Scan for the cell matching the given text and deliver its [X, Y] coordinate at center. 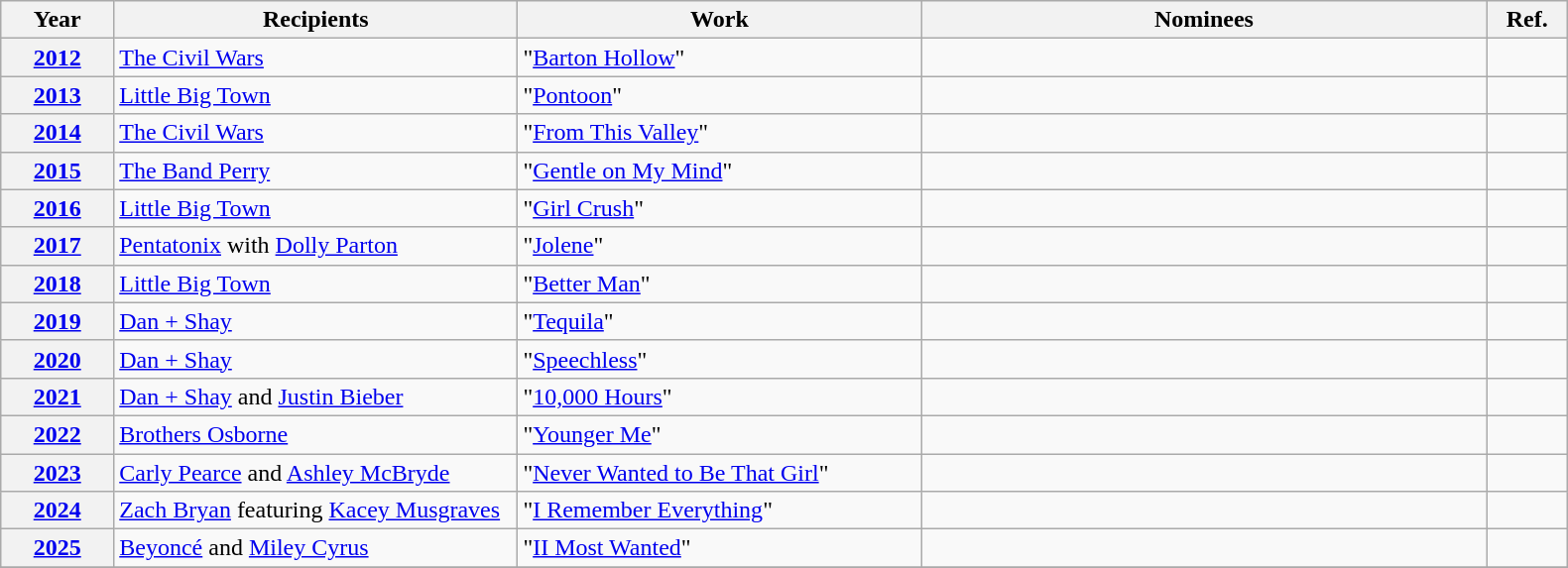
"Younger Me" [720, 434]
Year [58, 20]
2022 [58, 434]
Nominees [1204, 20]
2014 [58, 133]
Work [720, 20]
The Band Perry [315, 170]
Carly Pearce and Ashley McBryde [315, 473]
"Speechless" [720, 359]
2021 [58, 397]
2018 [58, 284]
"Girl Crush" [720, 208]
2016 [58, 208]
2017 [58, 246]
"Never Wanted to Be That Girl" [720, 473]
Pentatonix with Dolly Parton [315, 246]
2025 [58, 548]
Dan + Shay and Justin Bieber [315, 397]
"Pontoon" [720, 95]
Zach Bryan featuring Kacey Musgraves [315, 511]
2023 [58, 473]
Ref. [1527, 20]
2013 [58, 95]
"From This Valley" [720, 133]
"II Most Wanted" [720, 548]
"Better Man" [720, 284]
Beyoncé and Miley Cyrus [315, 548]
"Barton Hollow" [720, 57]
2015 [58, 170]
"10,000 Hours" [720, 397]
Brothers Osborne [315, 434]
2020 [58, 359]
"I Remember Everything" [720, 511]
2012 [58, 57]
"Tequila" [720, 321]
2019 [58, 321]
Recipients [315, 20]
"Gentle on My Mind" [720, 170]
2024 [58, 511]
"Jolene" [720, 246]
